Locate the cell with the specified text and output its (x, y) center coordinate. 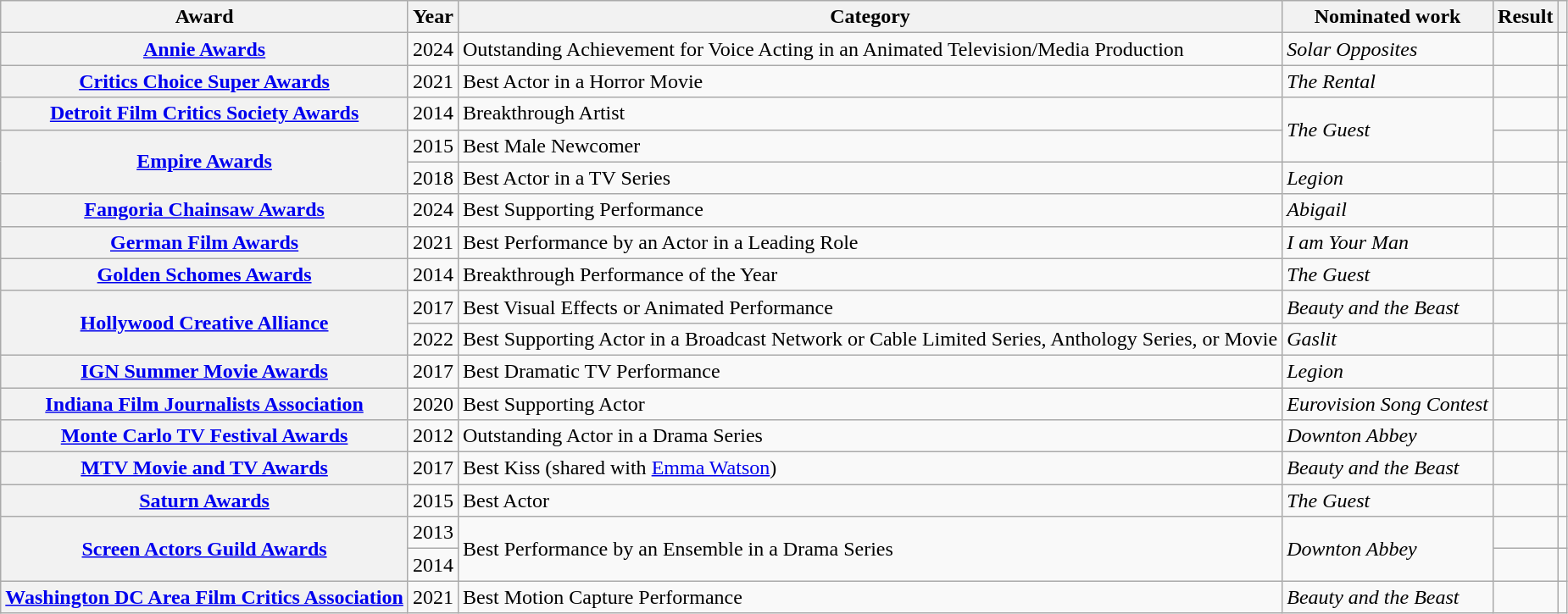
Indiana Film Journalists Association (205, 404)
Best Actor in a Horror Movie (870, 81)
Best Motion Capture Performance (870, 597)
MTV Movie and TV Awards (205, 468)
Breakthrough Performance of the Year (870, 274)
Outstanding Actor in a Drama Series (870, 436)
German Film Awards (205, 242)
Saturn Awards (205, 501)
Gaslit (1388, 339)
2020 (432, 404)
Best Visual Effects or Animated Performance (870, 307)
Best Actor in a TV Series (870, 178)
Fangoria Chainsaw Awards (205, 210)
Nominated work (1388, 17)
I am Your Man (1388, 242)
2013 (432, 533)
Best Actor (870, 501)
Critics Choice Super Awards (205, 81)
Outstanding Achievement for Voice Acting in an Animated Television/Media Production (870, 49)
Award (205, 17)
Best Performance by an Actor in a Leading Role (870, 242)
Solar Opposites (1388, 49)
2018 (432, 178)
Best Kiss (shared with Emma Watson) (870, 468)
Abigail (1388, 210)
Best Supporting Actor in a Broadcast Network or Cable Limited Series, Anthology Series, or Movie (870, 339)
Hollywood Creative Alliance (205, 323)
Screen Actors Guild Awards (205, 549)
Best Dramatic TV Performance (870, 371)
The Rental (1388, 81)
Category (870, 17)
Best Performance by an Ensemble in a Drama Series (870, 549)
Best Male Newcomer (870, 146)
Year (432, 17)
Golden Schomes Awards (205, 274)
2022 (432, 339)
Annie Awards (205, 49)
Result (1526, 17)
Detroit Film Critics Society Awards (205, 113)
Best Supporting Actor (870, 404)
Breakthrough Artist (870, 113)
Empire Awards (205, 162)
Monte Carlo TV Festival Awards (205, 436)
Best Supporting Performance (870, 210)
Eurovision Song Contest (1388, 404)
2012 (432, 436)
Washington DC Area Film Critics Association (205, 597)
IGN Summer Movie Awards (205, 371)
